From the cell containing the given text, extract its center point as (X, Y) coordinate. 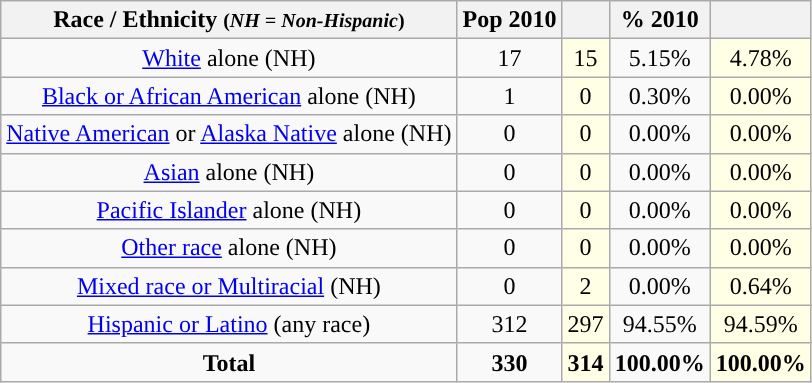
% 2010 (660, 20)
15 (586, 58)
Other race alone (NH) (229, 248)
94.55% (660, 324)
Native American or Alaska Native alone (NH) (229, 134)
17 (510, 58)
White alone (NH) (229, 58)
0.30% (660, 96)
330 (510, 362)
94.59% (760, 324)
Hispanic or Latino (any race) (229, 324)
Mixed race or Multiracial (NH) (229, 286)
Asian alone (NH) (229, 172)
Pop 2010 (510, 20)
Total (229, 362)
2 (586, 286)
1 (510, 96)
0.64% (760, 286)
Pacific Islander alone (NH) (229, 210)
Black or African American alone (NH) (229, 96)
297 (586, 324)
4.78% (760, 58)
314 (586, 362)
312 (510, 324)
Race / Ethnicity (NH = Non-Hispanic) (229, 20)
5.15% (660, 58)
